Locate the cell with the specified text and output its (x, y) center coordinate. 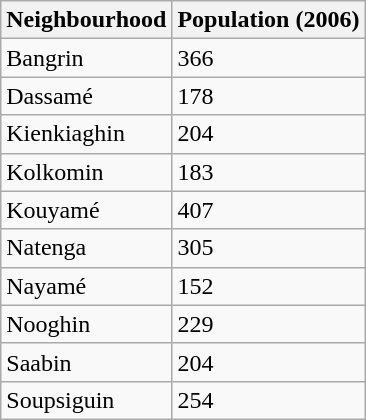
Natenga (86, 248)
Kolkomin (86, 172)
152 (268, 286)
Nayamé (86, 286)
229 (268, 324)
Bangrin (86, 58)
Soupsiguin (86, 400)
Population (2006) (268, 20)
Nooghin (86, 324)
407 (268, 210)
Saabin (86, 362)
305 (268, 248)
178 (268, 96)
366 (268, 58)
Neighbourhood (86, 20)
Kienkiaghin (86, 134)
254 (268, 400)
Dassamé (86, 96)
183 (268, 172)
Kouyamé (86, 210)
